Search for the cell housing the specified text and yield its (X, Y) center coordinate. 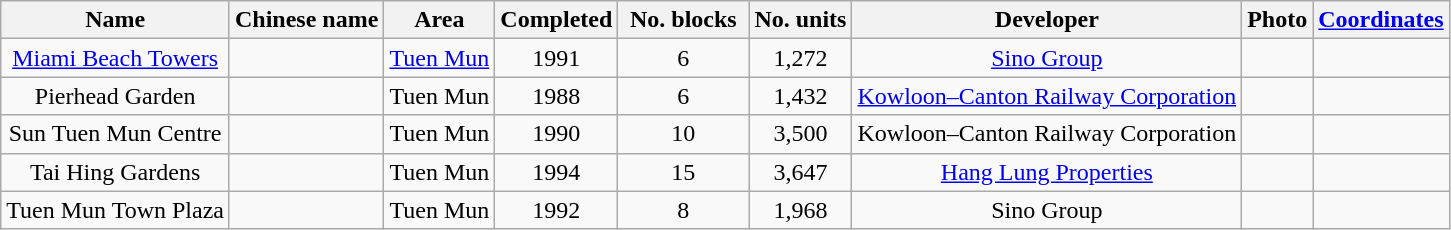
Chinese name (306, 20)
1988 (556, 96)
Coordinates (1381, 20)
No. units (800, 20)
1,432 (800, 96)
1,272 (800, 58)
1994 (556, 172)
8 (684, 210)
1,968 (800, 210)
Tuen Mun Town Plaza (116, 210)
1990 (556, 134)
Miami Beach Towers (116, 58)
3,647 (800, 172)
Area (440, 20)
Hang Lung Properties (1047, 172)
1992 (556, 210)
Completed (556, 20)
Photo (1278, 20)
Sun Tuen Mun Centre (116, 134)
Tai Hing Gardens (116, 172)
No. blocks (684, 20)
Name (116, 20)
1991 (556, 58)
10 (684, 134)
3,500 (800, 134)
Developer (1047, 20)
15 (684, 172)
Pierhead Garden (116, 96)
